For the text-containing cell, return its midpoint in (x, y) coordinate format. 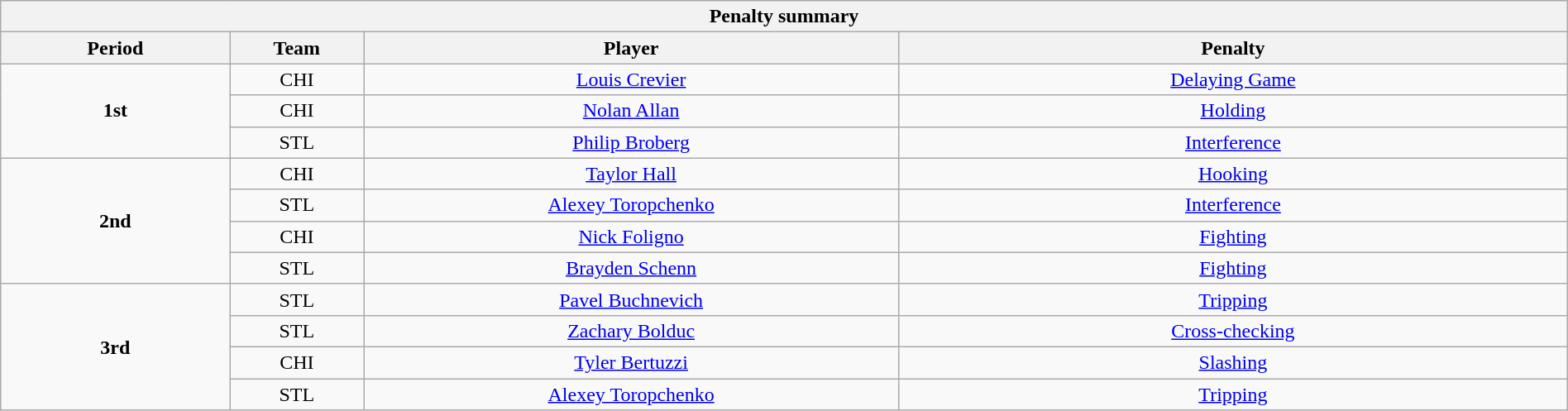
Nolan Allan (632, 111)
1st (116, 111)
Tyler Bertuzzi (632, 362)
3rd (116, 346)
Cross-checking (1234, 331)
Slashing (1234, 362)
Taylor Hall (632, 174)
Penalty (1234, 48)
Brayden Schenn (632, 268)
Penalty summary (784, 17)
2nd (116, 221)
Nick Foligno (632, 237)
Player (632, 48)
Pavel Buchnevich (632, 299)
Holding (1234, 111)
Delaying Game (1234, 79)
Team (297, 48)
Period (116, 48)
Philip Broberg (632, 142)
Zachary Bolduc (632, 331)
Louis Crevier (632, 79)
Hooking (1234, 174)
